Provide the [X, Y] coordinate of the cell's center where the given text is located.  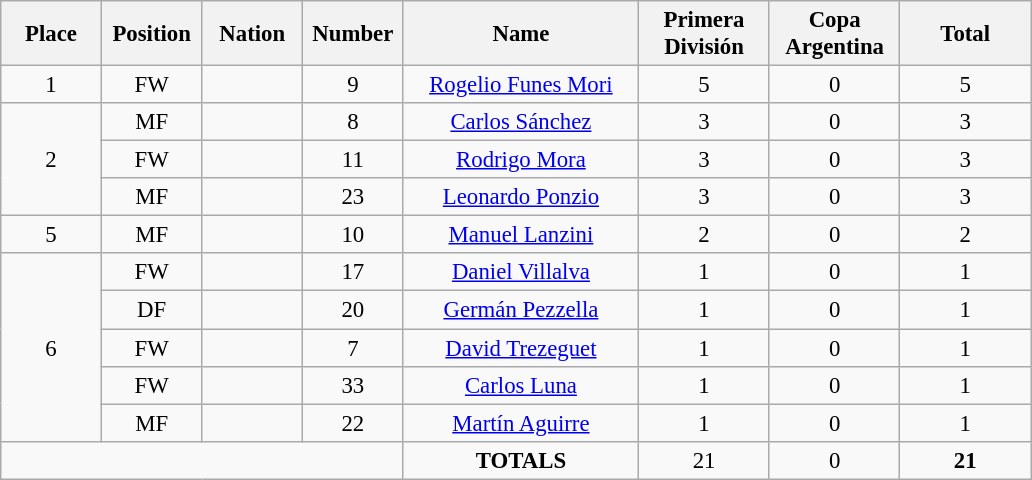
Carlos Luna [521, 385]
10 [354, 235]
TOTALS [521, 460]
20 [354, 310]
Leonardo Ponzio [521, 197]
Position [152, 34]
22 [354, 423]
7 [354, 348]
11 [354, 160]
Copa Argentina [834, 34]
Total [966, 34]
Germán Pezzella [521, 310]
Place [52, 34]
33 [354, 385]
Number [354, 34]
Rogelio Funes Mori [521, 85]
Martín Aguirre [521, 423]
17 [354, 273]
David Trezeguet [521, 348]
Daniel Villalva [521, 273]
Rodrigo Mora [521, 160]
8 [354, 122]
23 [354, 197]
Name [521, 34]
Nation [252, 34]
Carlos Sánchez [521, 122]
DF [152, 310]
6 [52, 348]
Primera División [704, 34]
9 [354, 85]
Manuel Lanzini [521, 235]
